Detect which cell encompasses the target text, then output its (x, y) center coordinate. 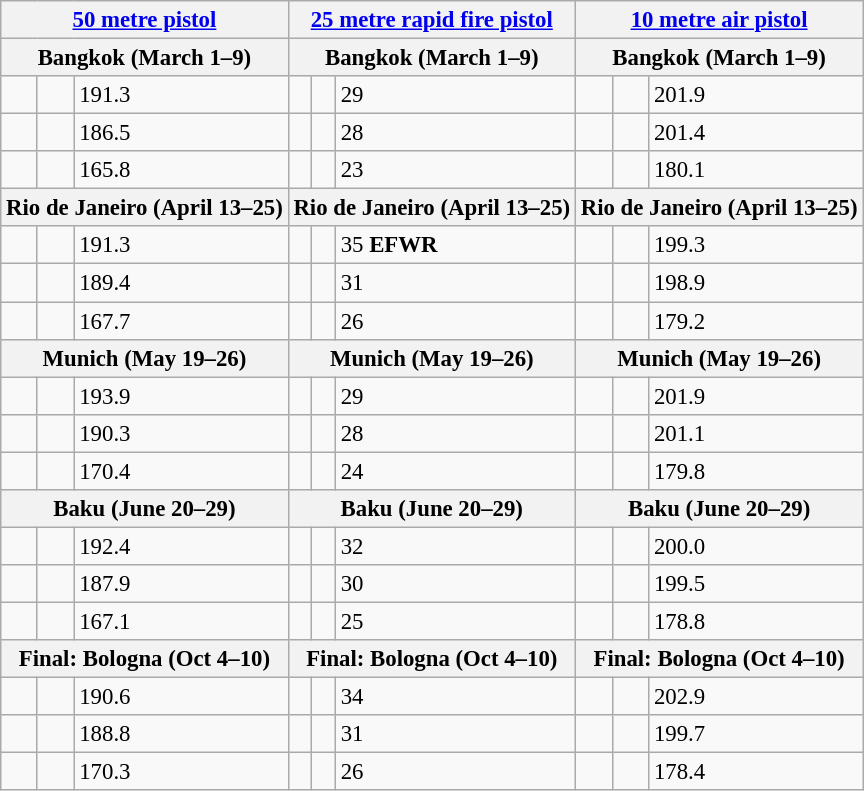
188.8 (181, 734)
202.9 (756, 697)
30 (455, 584)
170.4 (181, 471)
199.3 (756, 245)
50 metre pistol (144, 20)
201.1 (756, 433)
192.4 (181, 546)
25 metre rapid fire pistol (432, 20)
10 metre air pistol (718, 20)
167.7 (181, 321)
200.0 (756, 546)
25 (455, 621)
186.5 (181, 133)
187.9 (181, 584)
165.8 (181, 170)
170.3 (181, 772)
179.8 (756, 471)
32 (455, 546)
199.5 (756, 584)
201.4 (756, 133)
199.7 (756, 734)
24 (455, 471)
178.8 (756, 621)
180.1 (756, 170)
190.3 (181, 433)
189.4 (181, 283)
34 (455, 697)
193.9 (181, 396)
190.6 (181, 697)
179.2 (756, 321)
167.1 (181, 621)
23 (455, 170)
178.4 (756, 772)
35 EFWR (455, 245)
198.9 (756, 283)
